Output the (x, y) coordinate of the center of the cell containing the given text.  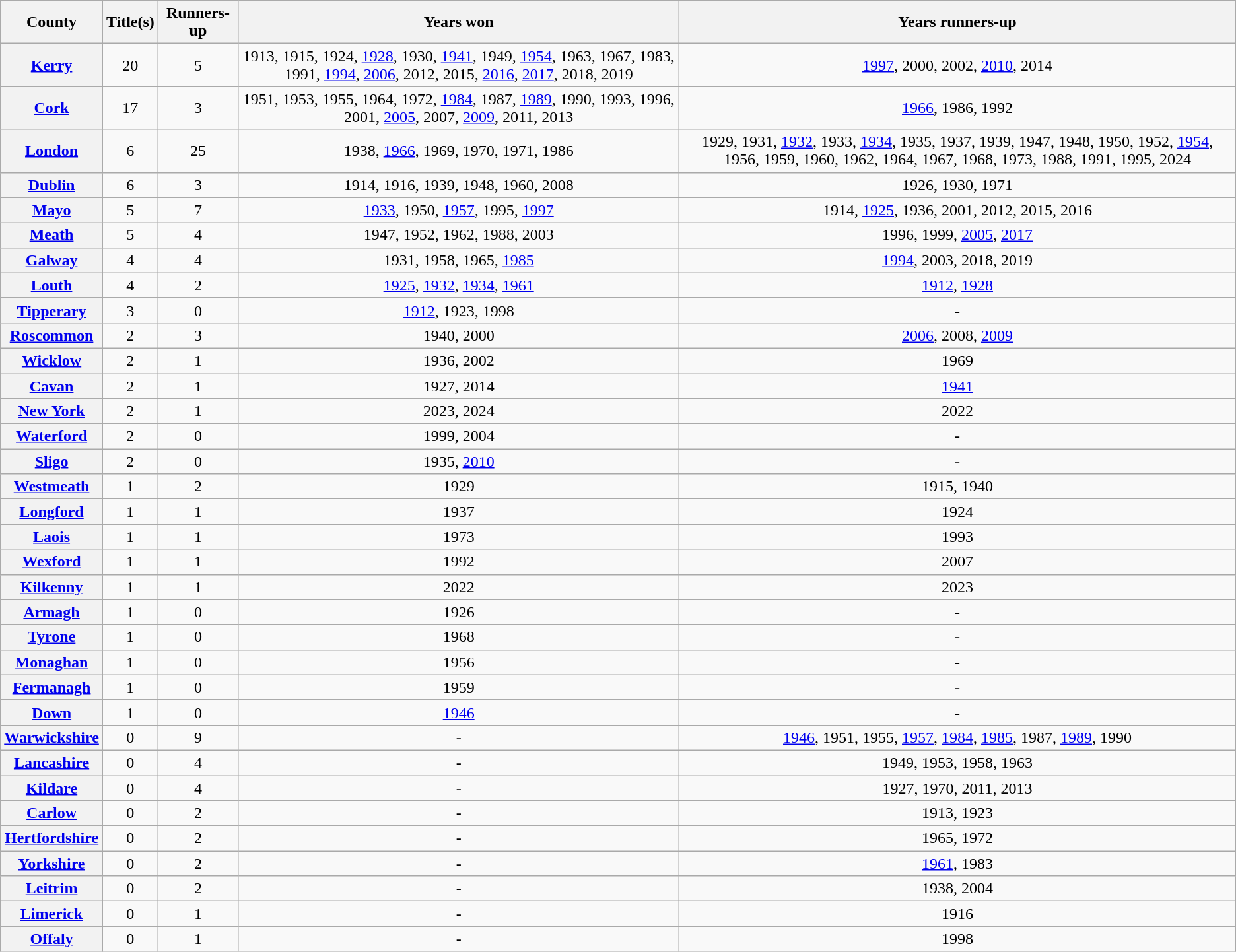
1998 (957, 939)
1940, 2000 (459, 335)
Louth (51, 285)
1994, 2003, 2018, 2019 (957, 260)
1929 (459, 487)
Mayo (51, 210)
1968 (459, 637)
1914, 1916, 1939, 1948, 1960, 2008 (459, 185)
Years won (459, 22)
Cavan (51, 386)
Waterford (51, 436)
1935, 2010 (459, 461)
Cork (51, 108)
1996, 1999, 2005, 2017 (957, 235)
20 (130, 65)
1915, 1940 (957, 487)
9 (198, 737)
Down (51, 712)
New York (51, 411)
Tyrone (51, 637)
1992 (459, 562)
1951, 1953, 1955, 1964, 1972, 1984, 1987, 1989, 1990, 1993, 1996, 2001, 2005, 2007, 2009, 2011, 2013 (459, 108)
2006, 2008, 2009 (957, 335)
1926, 1930, 1971 (957, 185)
1973 (459, 537)
Carlow (51, 813)
1938, 1966, 1969, 1970, 1971, 1986 (459, 151)
Galway (51, 260)
17 (130, 108)
1937 (459, 512)
Kildare (51, 788)
1931, 1958, 1965, 1985 (459, 260)
1912, 1923, 1998 (459, 310)
2023 (957, 587)
Runners-up (198, 22)
1965, 1972 (957, 838)
Kerry (51, 65)
1947, 1952, 1962, 1988, 2003 (459, 235)
1961, 1983 (957, 864)
Westmeath (51, 487)
Wexford (51, 562)
Monaghan (51, 662)
1924 (957, 512)
1946 (459, 712)
1913, 1915, 1924, 1928, 1930, 1941, 1949, 1954, 1963, 1967, 1983, 1991, 1994, 2006, 2012, 2015, 2016, 2017, 2018, 2019 (459, 65)
1941 (957, 386)
1969 (957, 360)
Roscommon (51, 335)
1913, 1923 (957, 813)
1997, 2000, 2002, 2010, 2014 (957, 65)
Fermanagh (51, 687)
1929, 1931, 1932, 1933, 1934, 1935, 1937, 1939, 1947, 1948, 1950, 1952, 1954, 1956, 1959, 1960, 1962, 1964, 1967, 1968, 1973, 1988, 1991, 1995, 2024 (957, 151)
1927, 2014 (459, 386)
1936, 2002 (459, 360)
Longford (51, 512)
Leitrim (51, 889)
Years runners-up (957, 22)
Meath (51, 235)
Laois (51, 537)
1916 (957, 914)
1956 (459, 662)
1925, 1932, 1934, 1961 (459, 285)
1938, 2004 (957, 889)
1933, 1950, 1957, 1995, 1997 (459, 210)
1926 (459, 612)
Dublin (51, 185)
1912, 1928 (957, 285)
1999, 2004 (459, 436)
1927, 1970, 2011, 2013 (957, 788)
1946, 1951, 1955, 1957, 1984, 1985, 1987, 1989, 1990 (957, 737)
1959 (459, 687)
Title(s) (130, 22)
Yorkshire (51, 864)
25 (198, 151)
Wicklow (51, 360)
Sligo (51, 461)
Tipperary (51, 310)
2007 (957, 562)
Armagh (51, 612)
1914, 1925, 1936, 2001, 2012, 2015, 2016 (957, 210)
Hertfordshire (51, 838)
Limerick (51, 914)
Lancashire (51, 763)
County (51, 22)
7 (198, 210)
2023, 2024 (459, 411)
1949, 1953, 1958, 1963 (957, 763)
Kilkenny (51, 587)
1966, 1986, 1992 (957, 108)
Offaly (51, 939)
Warwickshire (51, 737)
1993 (957, 537)
London (51, 151)
